From the cell containing the given text, extract its center point as [X, Y] coordinate. 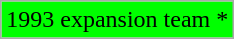
1993 expansion team * [118, 20]
